Output the (x, y) coordinate of the center of the cell containing the given text.  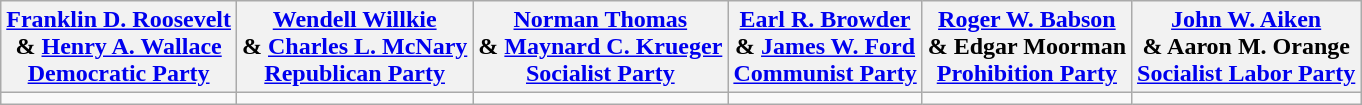
Roger W. Babson & Edgar MoormanProhibition Party (1026, 47)
John W. Aiken & Aaron M. OrangeSocialist Labor Party (1246, 47)
Norman Thomas & Maynard C. KruegerSocialist Party (600, 47)
Earl R. Browder & James W. FordCommunist Party (825, 47)
Wendell Willkie & Charles L. McNaryRepublican Party (354, 47)
Franklin D. Roosevelt & Henry A. WallaceDemocratic Party (119, 47)
